Determine the [X, Y] coordinate at the center of the cell enclosing the given text.  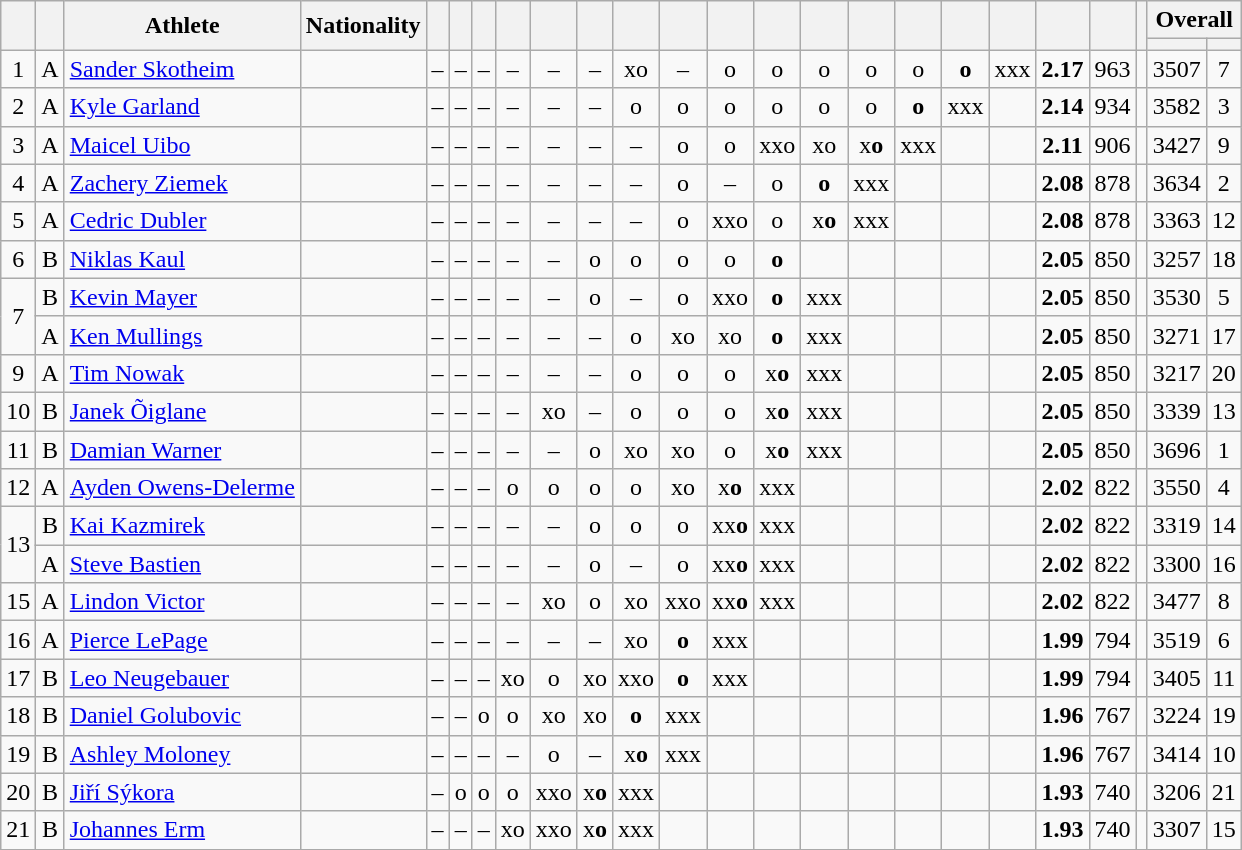
Jiří Sýkora [182, 792]
8 [1224, 602]
3530 [1176, 297]
Cedric Dubler [182, 221]
Pierce LePage [182, 640]
Athlete [182, 26]
3582 [1176, 107]
Nationality [363, 26]
3507 [1176, 69]
Kai Kazmirek [182, 526]
3319 [1176, 526]
3257 [1176, 259]
2.17 [1062, 69]
3271 [1176, 335]
934 [1112, 107]
Niklas Kaul [182, 259]
Ashley Moloney [182, 754]
3414 [1176, 754]
Maicel Uibo [182, 145]
3217 [1176, 373]
3427 [1176, 145]
Steve Bastien [182, 564]
3519 [1176, 640]
Ken Mullings [182, 335]
Damian Warner [182, 449]
3339 [1176, 411]
2.14 [1062, 107]
Daniel Golubovic [182, 716]
2.11 [1062, 145]
906 [1112, 145]
3300 [1176, 564]
3634 [1176, 183]
Leo Neugebauer [182, 678]
963 [1112, 69]
Kyle Garland [182, 107]
Tim Nowak [182, 373]
Janek Õiglane [182, 411]
3405 [1176, 678]
Sander Skotheim [182, 69]
3224 [1176, 716]
Overall [1194, 20]
3696 [1176, 449]
Zachery Ziemek [182, 183]
Johannes Erm [182, 830]
3206 [1176, 792]
3363 [1176, 221]
Kevin Mayer [182, 297]
Ayden Owens-Delerme [182, 488]
3307 [1176, 830]
3477 [1176, 602]
3550 [1176, 488]
14 [1224, 526]
Lindon Victor [182, 602]
